Provide the (X, Y) coordinate of the cell's center where the given text is located.  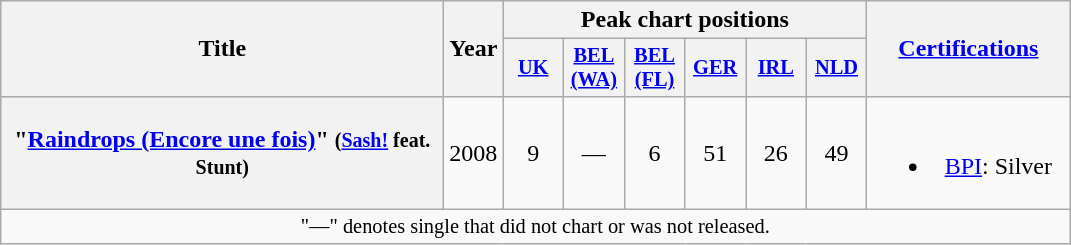
"Raindrops (Encore une fois)" (Sash! feat. Stunt) (222, 152)
GER (716, 68)
2008 (474, 152)
BEL (FL) (654, 68)
UK (534, 68)
— (594, 152)
49 (836, 152)
Peak chart positions (685, 20)
6 (654, 152)
"—" denotes single that did not chart or was not released. (536, 227)
Certifications (968, 49)
IRL (776, 68)
Year (474, 49)
BEL (WA) (594, 68)
51 (716, 152)
Title (222, 49)
NLD (836, 68)
9 (534, 152)
BPI: Silver (968, 152)
26 (776, 152)
